Search for the cell housing the specified text and yield its [X, Y] center coordinate. 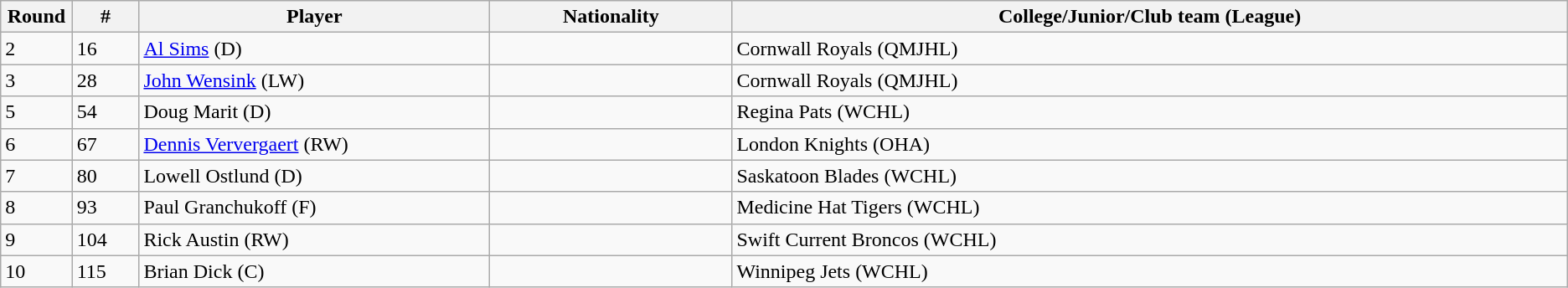
2 [37, 49]
3 [37, 80]
Lowell Ostlund (D) [315, 176]
6 [37, 144]
Round [37, 17]
115 [106, 271]
Player [315, 17]
10 [37, 271]
College/Junior/Club team (League) [1149, 17]
Winnipeg Jets (WCHL) [1149, 271]
Nationality [611, 17]
93 [106, 208]
# [106, 17]
John Wensink (LW) [315, 80]
104 [106, 239]
Rick Austin (RW) [315, 239]
5 [37, 112]
London Knights (OHA) [1149, 144]
Paul Granchukoff (F) [315, 208]
Medicine Hat Tigers (WCHL) [1149, 208]
7 [37, 176]
67 [106, 144]
Doug Marit (D) [315, 112]
Saskatoon Blades (WCHL) [1149, 176]
Dennis Ververgaert (RW) [315, 144]
8 [37, 208]
16 [106, 49]
28 [106, 80]
Regina Pats (WCHL) [1149, 112]
Swift Current Broncos (WCHL) [1149, 239]
Al Sims (D) [315, 49]
80 [106, 176]
Brian Dick (C) [315, 271]
9 [37, 239]
54 [106, 112]
